Return [x, y] of the center of cell containing provided text 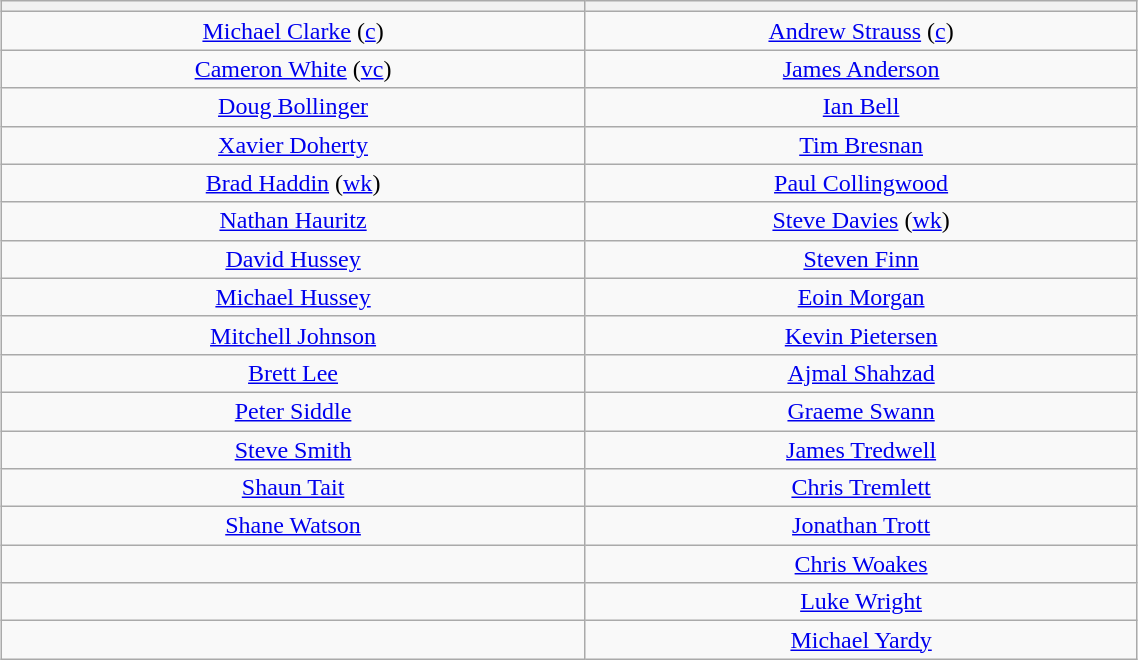
Peter Siddle [293, 411]
Ajmal Shahzad [861, 373]
Tim Bresnan [861, 145]
Kevin Pietersen [861, 335]
Steve Davies (wk) [861, 221]
Doug Bollinger [293, 107]
Graeme Swann [861, 411]
Shane Watson [293, 526]
David Hussey [293, 259]
Cameron White (vc) [293, 69]
Ian Bell [861, 107]
Eoin Morgan [861, 297]
Steve Smith [293, 449]
Chris Woakes [861, 564]
Michael Clarke (c) [293, 31]
James Tredwell [861, 449]
Luke Wright [861, 602]
Jonathan Trott [861, 526]
Chris Tremlett [861, 488]
Xavier Doherty [293, 145]
Mitchell Johnson [293, 335]
Michael Hussey [293, 297]
Andrew Strauss (c) [861, 31]
Nathan Hauritz [293, 221]
Paul Collingwood [861, 183]
Brad Haddin (wk) [293, 183]
James Anderson [861, 69]
Michael Yardy [861, 640]
Brett Lee [293, 373]
Steven Finn [861, 259]
Shaun Tait [293, 488]
